Return the (x, y) coordinate for the center point of the cell that contains the specified text.  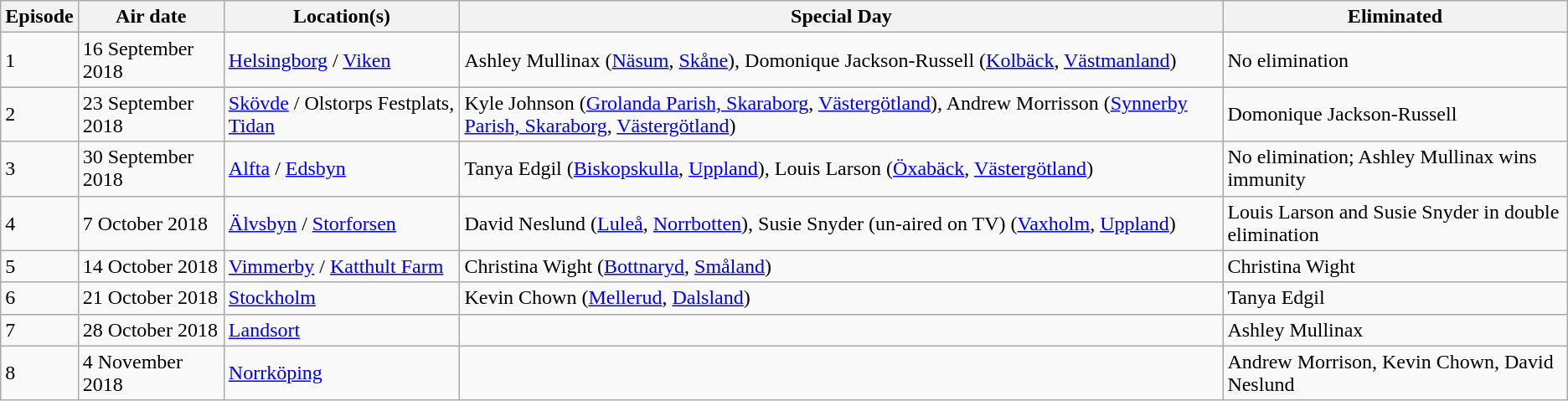
Helsingborg / Viken (342, 60)
3 (39, 169)
No elimination; Ashley Mullinax wins immunity (1395, 169)
Christina Wight (1395, 266)
Norrköping (342, 373)
6 (39, 298)
8 (39, 373)
Andrew Morrison, Kevin Chown, David Neslund (1395, 373)
Special Day (841, 17)
Älvsbyn / Storforsen (342, 223)
No elimination (1395, 60)
Air date (151, 17)
Vimmerby / Katthult Farm (342, 266)
1 (39, 60)
Ashley Mullinax (1395, 330)
Kevin Chown (Mellerud, Dalsland) (841, 298)
2 (39, 114)
Skövde / Olstorps Festplats, Tidan (342, 114)
4 (39, 223)
Ashley Mullinax (Näsum, Skåne), Domonique Jackson-Russell (Kolbäck, Västmanland) (841, 60)
Eliminated (1395, 17)
David Neslund (Luleå, Norrbotten), Susie Snyder (un-aired on TV) (Vaxholm, Uppland) (841, 223)
Domonique Jackson-Russell (1395, 114)
5 (39, 266)
Stockholm (342, 298)
Tanya Edgil (1395, 298)
23 September 2018 (151, 114)
Tanya Edgil (Biskopskulla, Uppland), Louis Larson (Öxabäck, Västergötland) (841, 169)
7 October 2018 (151, 223)
21 October 2018 (151, 298)
Alfta / Edsbyn (342, 169)
7 (39, 330)
Kyle Johnson (Grolanda Parish, Skaraborg, Västergötland), Andrew Morrisson (Synnerby Parish, Skaraborg, Västergötland) (841, 114)
Landsort (342, 330)
30 September 2018 (151, 169)
Christina Wight (Bottnaryd, Småland) (841, 266)
Louis Larson and Susie Snyder in double elimination (1395, 223)
28 October 2018 (151, 330)
Episode (39, 17)
4 November 2018 (151, 373)
16 September 2018 (151, 60)
14 October 2018 (151, 266)
Location(s) (342, 17)
